Detect which cell encompasses the target text, then output its [x, y] center coordinate. 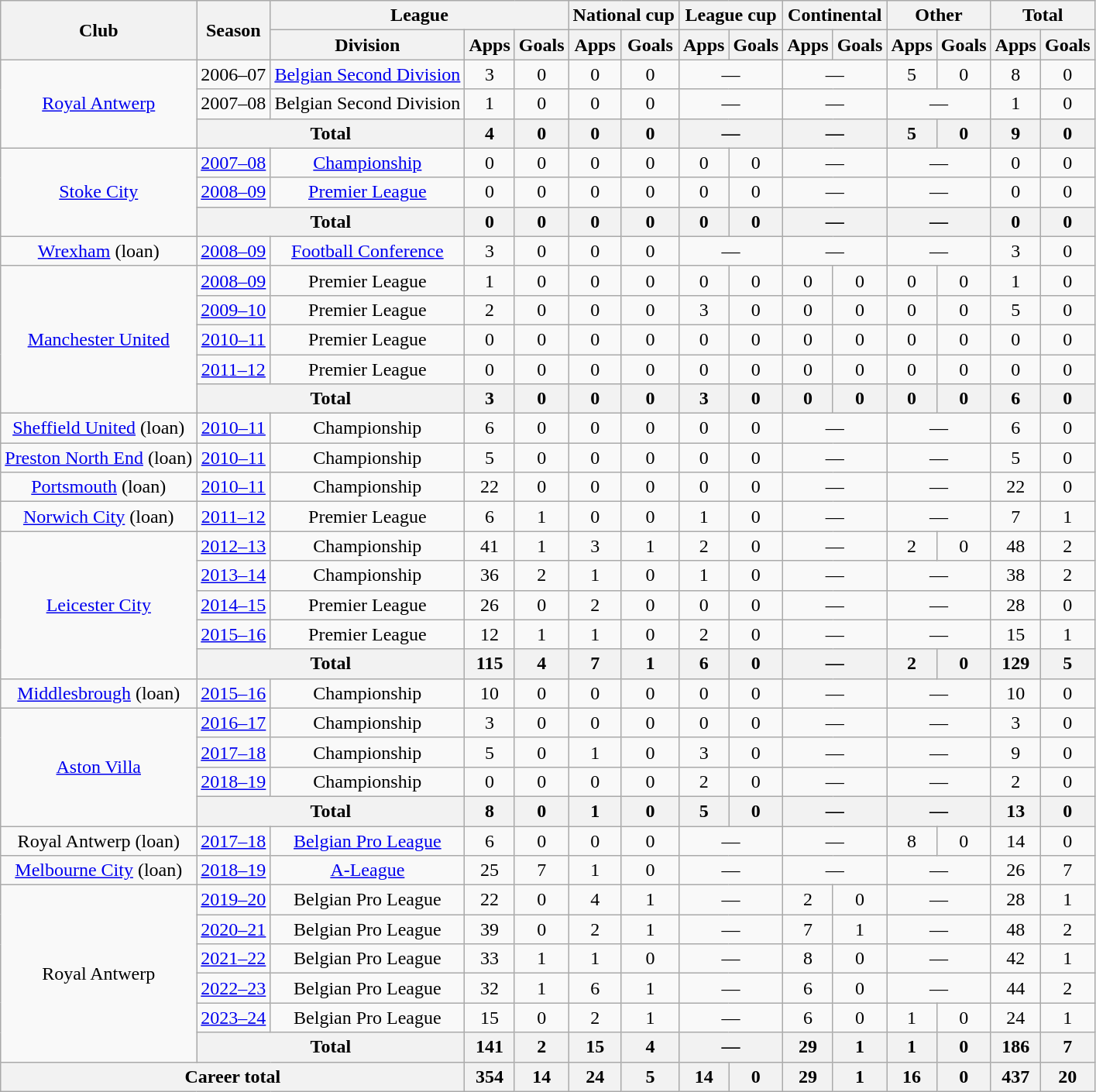
38 [1015, 575]
Preston North End (loan) [99, 458]
Norwich City (loan) [99, 517]
Club [99, 30]
2012–13 [234, 546]
League [420, 15]
A-League [367, 871]
2014–15 [234, 605]
Melbourne City (loan) [99, 871]
2020–21 [234, 929]
186 [1015, 1047]
Stoke City [99, 192]
33 [490, 959]
Sheffield United (loan) [99, 428]
20 [1067, 1077]
Middlesbrough (loan) [99, 693]
354 [490, 1077]
Football Conference [367, 251]
39 [490, 929]
Manchester United [99, 339]
12 [490, 634]
16 [912, 1077]
Other [939, 15]
Career total [232, 1077]
Wrexham (loan) [99, 251]
Portsmouth (loan) [99, 487]
2023–24 [234, 1018]
41 [490, 546]
32 [490, 988]
25 [490, 871]
129 [1015, 664]
Division [367, 45]
2006–07 [234, 74]
League cup [730, 15]
Season [234, 30]
Aston Villa [99, 767]
36 [490, 575]
2009–10 [234, 310]
2013–14 [234, 575]
Continental [835, 15]
2022–23 [234, 988]
13 [1015, 811]
2016–17 [234, 723]
National cup [624, 15]
Leicester City [99, 605]
2021–22 [234, 959]
141 [490, 1047]
Royal Antwerp (loan) [99, 840]
44 [1015, 988]
115 [490, 664]
42 [1015, 959]
437 [1015, 1077]
2019–20 [234, 900]
